Locate the cell with the specified text and output its (X, Y) center coordinate. 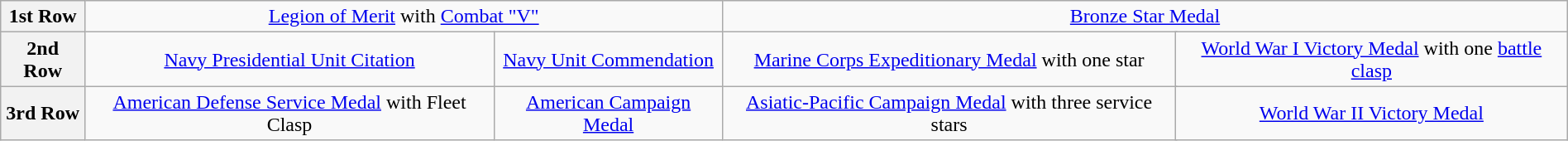
Navy Presidential Unit Citation (289, 60)
World War I Victory Medal with one battle clasp (1371, 60)
Marine Corps Expeditionary Medal with one star (949, 60)
World War II Victory Medal (1371, 113)
American Campaign Medal (608, 113)
American Defense Service Medal with Fleet Clasp (289, 113)
2nd Row (43, 60)
Navy Unit Commendation (608, 60)
Bronze Star Medal (1145, 17)
Legion of Merit with Combat "V" (404, 17)
3rd Row (43, 113)
1st Row (43, 17)
Asiatic-Pacific Campaign Medal with three service stars (949, 113)
